Find where the given text appears and provide that cell's center as [x, y] coordinate. 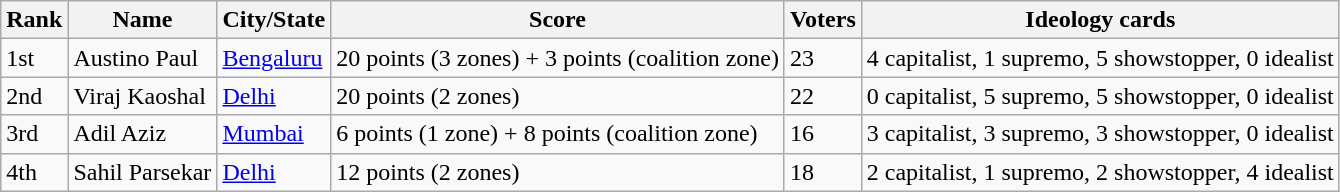
6 points (1 zone) + 8 points (coalition zone) [558, 134]
22 [822, 96]
0 capitalist, 5 supremo, 5 showstopper, 0 idealist [1100, 96]
Bengaluru [274, 58]
12 points (2 zones) [558, 172]
3 capitalist, 3 supremo, 3 showstopper, 0 idealist [1100, 134]
1st [34, 58]
City/State [274, 20]
20 points (3 zones) + 3 points (coalition zone) [558, 58]
4 capitalist, 1 supremo, 5 showstopper, 0 idealist [1100, 58]
Mumbai [274, 134]
Austino Paul [142, 58]
20 points (2 zones) [558, 96]
Ideology cards [1100, 20]
Sahil Parsekar [142, 172]
Rank [34, 20]
18 [822, 172]
Score [558, 20]
Voters [822, 20]
2 capitalist, 1 supremo, 2 showstopper, 4 idealist [1100, 172]
2nd [34, 96]
16 [822, 134]
Viraj Kaoshal [142, 96]
Name [142, 20]
Adil Aziz [142, 134]
4th [34, 172]
23 [822, 58]
3rd [34, 134]
